Identify which cell holds the provided text, then report its [x, y] central coordinate. 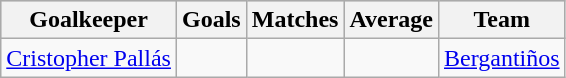
Matches [295, 20]
Goalkeeper [89, 20]
Average [392, 20]
Goals [211, 20]
Team [502, 20]
Cristopher Pallás [89, 58]
Bergantiños [502, 58]
